For the text-containing cell, return its midpoint in [X, Y] coordinate format. 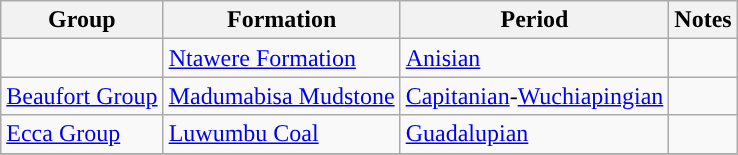
Period [534, 20]
Luwumbu Coal [282, 134]
Madumabisa Mudstone [282, 96]
Capitanian-Wuchiapingian [534, 96]
Guadalupian [534, 134]
Notes [703, 20]
Beaufort Group [82, 96]
Group [82, 20]
Ecca Group [82, 134]
Formation [282, 20]
Ntawere Formation [282, 58]
Anisian [534, 58]
